Return (X, Y) of the center of cell containing provided text 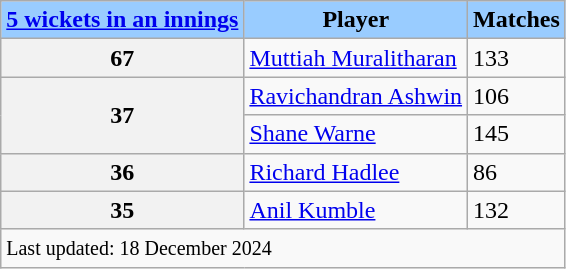
Anil Kumble (356, 210)
Shane Warne (356, 134)
86 (517, 172)
Matches (517, 20)
Muttiah Muralitharan (356, 58)
132 (517, 210)
Ravichandran Ashwin (356, 96)
37 (122, 115)
145 (517, 134)
Richard Hadlee (356, 172)
67 (122, 58)
Last updated: 18 December 2024 (284, 248)
106 (517, 96)
133 (517, 58)
35 (122, 210)
Player (356, 20)
36 (122, 172)
5 wickets in an innings (122, 20)
